Find where the given text appears and provide that cell's center as (X, Y) coordinate. 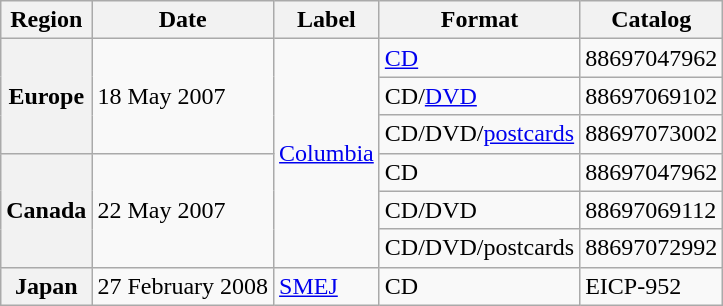
18 May 2007 (183, 96)
Region (46, 20)
SMEJ (327, 286)
Canada (46, 210)
Europe (46, 96)
Label (327, 20)
Japan (46, 286)
Columbia (327, 153)
22 May 2007 (183, 210)
88697069102 (652, 96)
88697072992 (652, 248)
EICP-952 (652, 286)
27 February 2008 (183, 286)
88697073002 (652, 134)
Catalog (652, 20)
Format (479, 20)
88697069112 (652, 210)
Date (183, 20)
